From the cell containing the given text, extract its center point as (X, Y) coordinate. 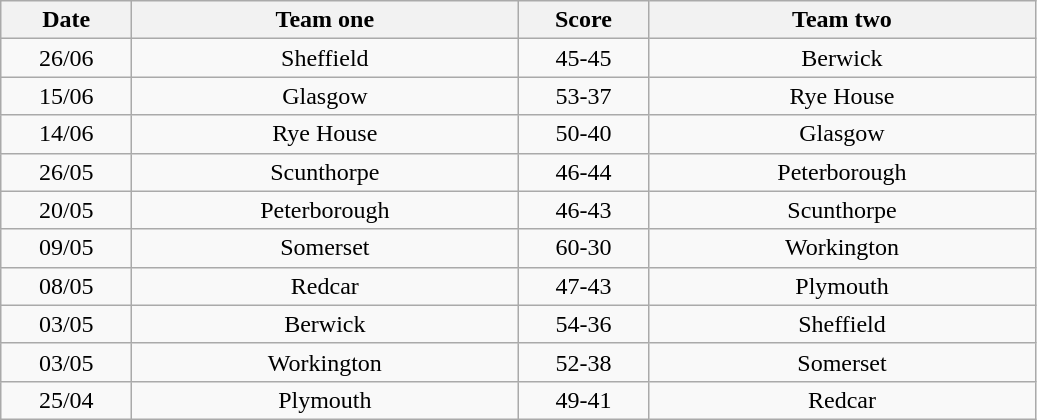
50-40 (584, 134)
20/05 (66, 210)
26/06 (66, 58)
46-44 (584, 172)
Team one (325, 20)
Team two (842, 20)
08/05 (66, 286)
60-30 (584, 248)
46-43 (584, 210)
15/06 (66, 96)
Date (66, 20)
45-45 (584, 58)
49-41 (584, 400)
54-36 (584, 324)
53-37 (584, 96)
26/05 (66, 172)
47-43 (584, 286)
14/06 (66, 134)
25/04 (66, 400)
09/05 (66, 248)
Score (584, 20)
52-38 (584, 362)
